From the cell containing the given text, extract its center point as (x, y) coordinate. 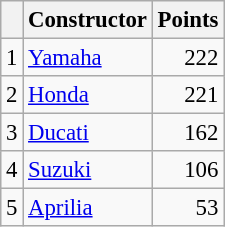
Ducati (88, 133)
4 (12, 170)
3 (12, 133)
106 (188, 170)
221 (188, 95)
2 (12, 95)
Aprilia (88, 208)
Points (188, 20)
53 (188, 208)
Honda (88, 95)
Constructor (88, 20)
5 (12, 208)
222 (188, 58)
Suzuki (88, 170)
1 (12, 58)
162 (188, 133)
Yamaha (88, 58)
